Determine the (X, Y) coordinate at the center of the cell enclosing the given text.  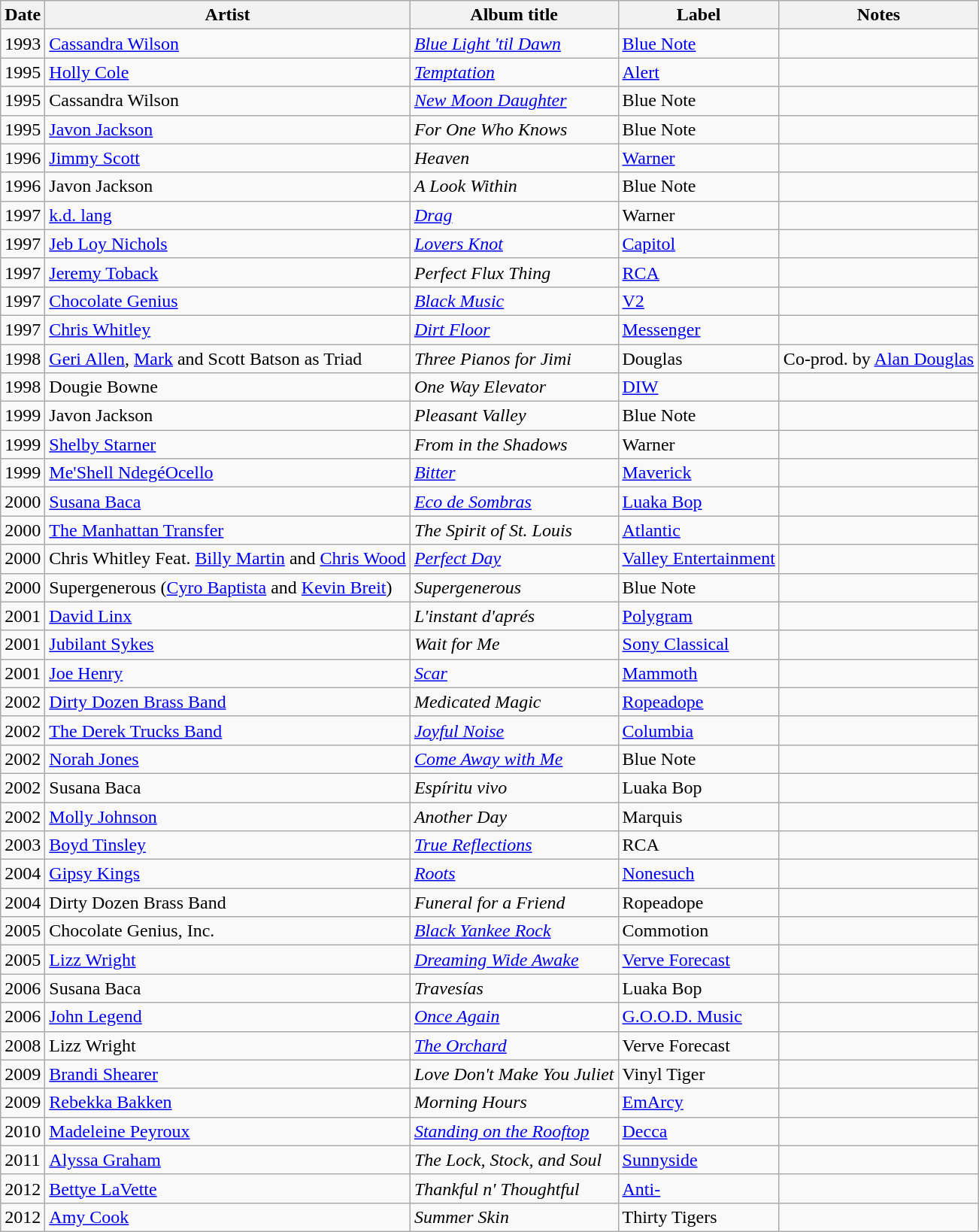
Jubilant Sykes (228, 645)
Chocolate Genius (228, 301)
Capitol (699, 244)
Decca (699, 1131)
2010 (23, 1131)
Co-prod. by Alan Douglas (878, 359)
Brandi Shearer (228, 1074)
Pleasant Valley (514, 416)
EmArcy (699, 1103)
Bettye LaVette (228, 1188)
Douglas (699, 359)
Gipsy Kings (228, 874)
The Spirit of St. Louis (514, 530)
A Look Within (514, 187)
Drag (514, 215)
Black Music (514, 301)
Joe Henry (228, 673)
Album title (514, 15)
Jimmy Scott (228, 158)
DIW (699, 387)
The Orchard (514, 1045)
One Way Elevator (514, 387)
Morning Hours (514, 1103)
2008 (23, 1045)
Come Away with Me (514, 759)
Anti- (699, 1188)
Once Again (514, 1017)
Supergenerous (514, 587)
Jeremy Toback (228, 272)
John Legend (228, 1017)
Mammoth (699, 673)
Dirt Floor (514, 329)
Nonesuch (699, 874)
2011 (23, 1160)
Atlantic (699, 530)
Medicated Magic (514, 702)
Valley Entertainment (699, 559)
Commotion (699, 931)
Me'Shell NdegéOcello (228, 473)
Jeb Loy Nichols (228, 244)
Artist (228, 15)
Another Day (514, 816)
Eco de Sombras (514, 502)
L'instant d'aprés (514, 616)
Vinyl Tiger (699, 1074)
For One Who Knows (514, 129)
Holly Cole (228, 72)
Sony Classical (699, 645)
David Linx (228, 616)
Date (23, 15)
The Derek Trucks Band (228, 730)
Maverick (699, 473)
Shelby Starner (228, 445)
G.O.O.D. Music (699, 1017)
Bitter (514, 473)
Black Yankee Rock (514, 931)
Notes (878, 15)
Alyssa Graham (228, 1160)
Scar (514, 673)
Molly Johnson (228, 816)
Blue Light 'til Dawn (514, 44)
Summer Skin (514, 1217)
Alert (699, 72)
New Moon Daughter (514, 101)
Travesías (514, 988)
Rebekka Bakken (228, 1103)
Thankful n' Thoughtful (514, 1188)
Norah Jones (228, 759)
The Manhattan Transfer (228, 530)
Supergenerous (Cyro Baptista and Kevin Breit) (228, 587)
Messenger (699, 329)
Marquis (699, 816)
Lovers Knot (514, 244)
Perfect Day (514, 559)
Chris Whitley (228, 329)
Amy Cook (228, 1217)
Sunnyside (699, 1160)
Joyful Noise (514, 730)
The Lock, Stock, and Soul (514, 1160)
V2 (699, 301)
Label (699, 15)
Funeral for a Friend (514, 903)
Boyd Tinsley (228, 845)
Temptation (514, 72)
Heaven (514, 158)
True Reflections (514, 845)
Standing on the Rooftop (514, 1131)
Wait for Me (514, 645)
Geri Allen, Mark and Scott Batson as Triad (228, 359)
Espíritu vivo (514, 787)
Chocolate Genius, Inc. (228, 931)
Columbia (699, 730)
1993 (23, 44)
From in the Shadows (514, 445)
Perfect Flux Thing (514, 272)
Dougie Bowne (228, 387)
Three Pianos for Jimi (514, 359)
Love Don't Make You Juliet (514, 1074)
Madeleine Peyroux (228, 1131)
Polygram (699, 616)
2003 (23, 845)
k.d. lang (228, 215)
Thirty Tigers (699, 1217)
Roots (514, 874)
Chris Whitley Feat. Billy Martin and Chris Wood (228, 559)
Dreaming Wide Awake (514, 960)
